Scan for the cell matching the given text and deliver its (X, Y) coordinate at center. 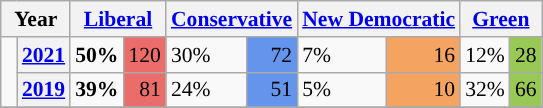
24% (206, 90)
66 (526, 90)
51 (272, 90)
Year (36, 19)
2019 (44, 90)
120 (144, 55)
81 (144, 90)
7% (342, 55)
28 (526, 55)
32% (485, 90)
12% (485, 55)
72 (272, 55)
2021 (44, 55)
Liberal (118, 19)
39% (96, 90)
16 (424, 55)
10 (424, 90)
30% (206, 55)
50% (96, 55)
New Democratic (378, 19)
5% (342, 90)
Green (500, 19)
Conservative (232, 19)
